Search for the cell housing the specified text and yield its [X, Y] center coordinate. 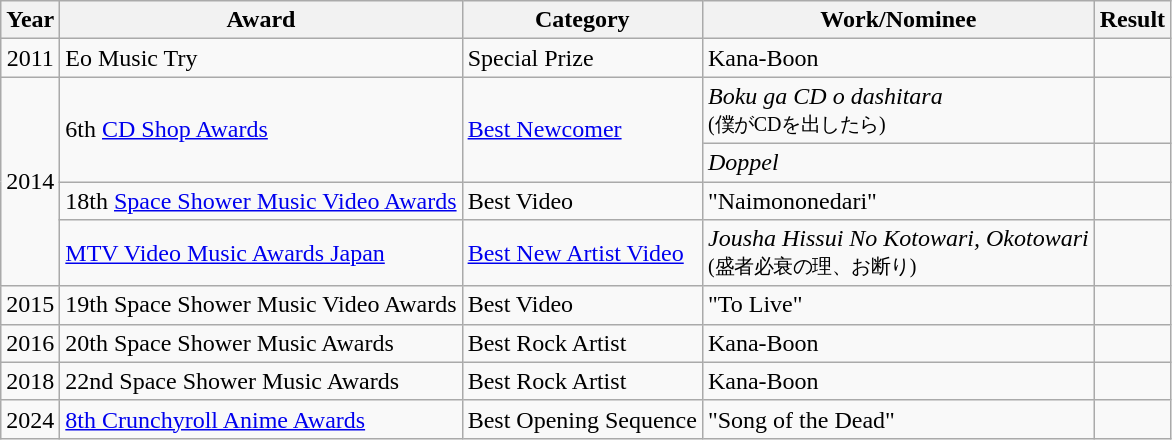
MTV Video Music Awards Japan [261, 254]
20th Space Shower Music Awards [261, 343]
Doppel [898, 162]
Eo Music Try [261, 58]
Boku ga CD o dashitara (僕がCDを出したら) [898, 110]
Work/Nominee [898, 20]
Best Opening Sequence [582, 419]
Award [261, 20]
2014 [30, 182]
Category [582, 20]
2024 [30, 419]
Best New Artist Video [582, 254]
2011 [30, 58]
Special Prize [582, 58]
Jousha Hissui No Kotowari, Okotowari (盛者必衰の理、お断り) [898, 254]
"Song of the Dead" [898, 419]
Best Newcomer [582, 130]
18th Space Shower Music Video Awards [261, 201]
Result [1132, 20]
2018 [30, 381]
2016 [30, 343]
2015 [30, 305]
19th Space Shower Music Video Awards [261, 305]
8th Crunchyroll Anime Awards [261, 419]
6th CD Shop Awards [261, 130]
"To Live" [898, 305]
"Naimononedari" [898, 201]
22nd Space Shower Music Awards [261, 381]
Year [30, 20]
